Scan for the cell matching the given text and deliver its [X, Y] coordinate at center. 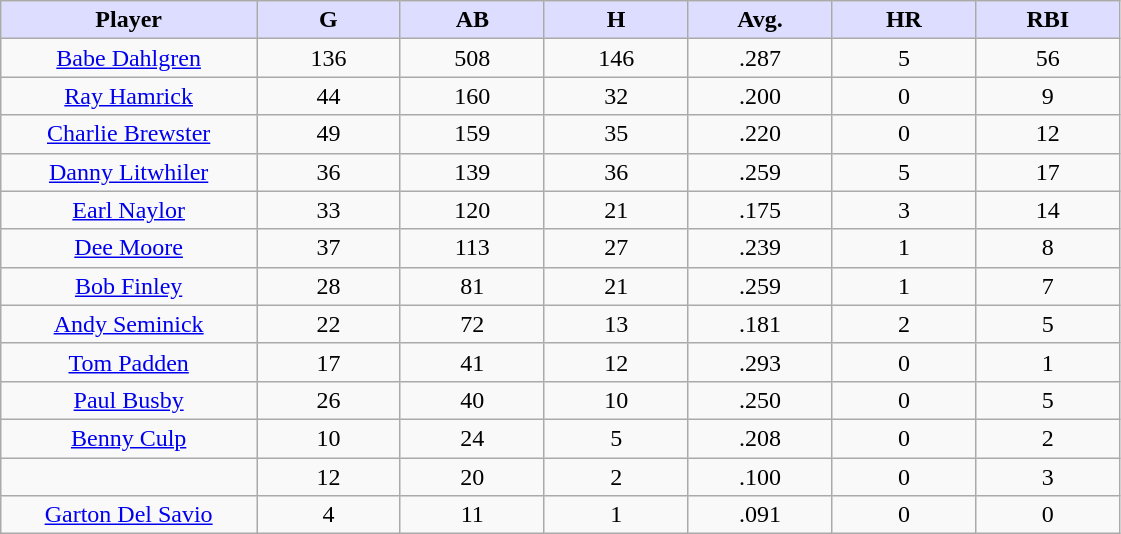
Ray Hamrick [129, 96]
7 [1048, 286]
81 [472, 286]
Andy Seminick [129, 324]
27 [616, 248]
Bob Finley [129, 286]
13 [616, 324]
Danny Litwhiler [129, 172]
159 [472, 134]
35 [616, 134]
8 [1048, 248]
9 [1048, 96]
56 [1048, 58]
.200 [760, 96]
.181 [760, 324]
Benny Culp [129, 438]
72 [472, 324]
32 [616, 96]
.208 [760, 438]
20 [472, 477]
40 [472, 400]
4 [329, 515]
.239 [760, 248]
.293 [760, 362]
G [329, 20]
Earl Naylor [129, 210]
Babe Dahlgren [129, 58]
HR [904, 20]
146 [616, 58]
Dee Moore [129, 248]
Tom Padden [129, 362]
14 [1048, 210]
.175 [760, 210]
120 [472, 210]
113 [472, 248]
.250 [760, 400]
Paul Busby [129, 400]
26 [329, 400]
AB [472, 20]
.100 [760, 477]
33 [329, 210]
Player [129, 20]
.091 [760, 515]
.220 [760, 134]
Garton Del Savio [129, 515]
RBI [1048, 20]
Charlie Brewster [129, 134]
.287 [760, 58]
11 [472, 515]
160 [472, 96]
22 [329, 324]
28 [329, 286]
49 [329, 134]
508 [472, 58]
139 [472, 172]
41 [472, 362]
24 [472, 438]
Avg. [760, 20]
136 [329, 58]
H [616, 20]
44 [329, 96]
37 [329, 248]
